Search for the cell housing the specified text and yield its (X, Y) center coordinate. 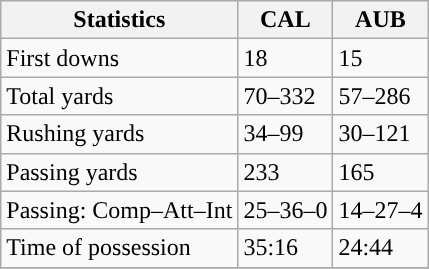
165 (380, 172)
24:44 (380, 248)
233 (286, 172)
18 (286, 58)
Passing yards (120, 172)
Time of possession (120, 248)
70–332 (286, 96)
30–121 (380, 134)
AUB (380, 20)
First downs (120, 58)
15 (380, 58)
Total yards (120, 96)
35:16 (286, 248)
Passing: Comp–Att–Int (120, 210)
Rushing yards (120, 134)
25–36–0 (286, 210)
57–286 (380, 96)
14–27–4 (380, 210)
CAL (286, 20)
Statistics (120, 20)
34–99 (286, 134)
